Determine the (x, y) coordinate at the center of the cell enclosing the given text.  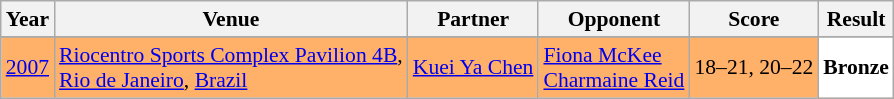
Result (856, 19)
Venue (231, 19)
Opponent (614, 19)
Bronze (856, 68)
Kuei Ya Chen (474, 68)
Riocentro Sports Complex Pavilion 4B, Rio de Janeiro, Brazil (231, 68)
2007 (28, 68)
Year (28, 19)
Partner (474, 19)
18–21, 20–22 (754, 68)
Score (754, 19)
Fiona McKee Charmaine Reid (614, 68)
